Provide the (x, y) coordinate of the cell's center where the given text is located.  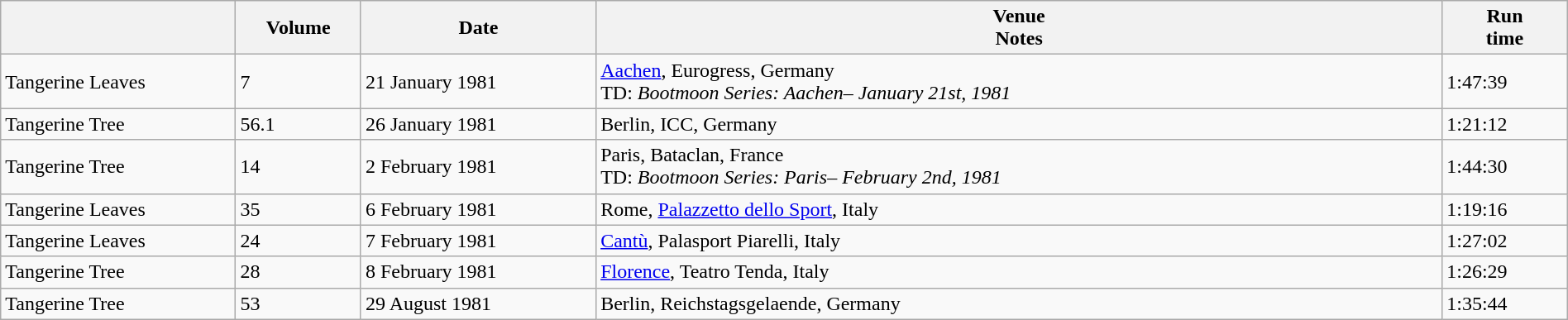
Volume (299, 28)
53 (299, 303)
1:44:30 (1505, 167)
Florence, Teatro Tenda, Italy (1019, 272)
14 (299, 167)
2 February 1981 (478, 167)
24 (299, 241)
VenueNotes (1019, 28)
1:21:12 (1505, 124)
21 January 1981 (478, 81)
Berlin, Reichstagsgelaende, Germany (1019, 303)
28 (299, 272)
7 February 1981 (478, 241)
Runtime (1505, 28)
1:19:16 (1505, 209)
1:26:29 (1505, 272)
1:47:39 (1505, 81)
7 (299, 81)
8 February 1981 (478, 272)
1:27:02 (1505, 241)
29 August 1981 (478, 303)
Cantù, Palasport Piarelli, Italy (1019, 241)
35 (299, 209)
6 February 1981 (478, 209)
Berlin, ICC, Germany (1019, 124)
26 January 1981 (478, 124)
Date (478, 28)
Paris, Bataclan, FranceTD: Bootmoon Series: Paris– February 2nd, 1981 (1019, 167)
56.1 (299, 124)
Aachen, Eurogress, GermanyTD: Bootmoon Series: Aachen– January 21st, 1981 (1019, 81)
1:35:44 (1505, 303)
Rome, Palazzetto dello Sport, Italy (1019, 209)
